Pinpoint the cell where the given text exists, returning its (x, y) midpoint coordinate. 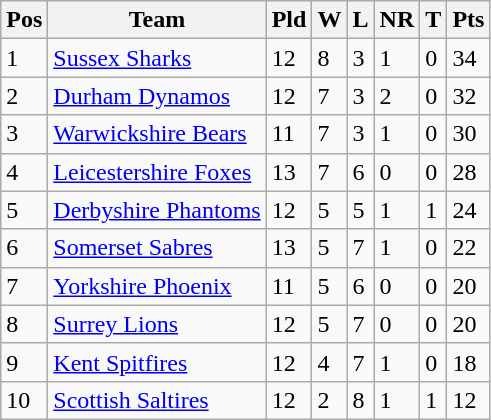
L (360, 20)
32 (468, 96)
18 (468, 362)
28 (468, 172)
Durham Dynamos (157, 96)
Warwickshire Bears (157, 134)
NR (397, 20)
W (330, 20)
34 (468, 58)
Yorkshire Phoenix (157, 286)
Somerset Sabres (157, 248)
Pos (24, 20)
T (434, 20)
9 (24, 362)
Kent Spitfires (157, 362)
30 (468, 134)
22 (468, 248)
Pld (289, 20)
24 (468, 210)
Derbyshire Phantoms (157, 210)
Team (157, 20)
Scottish Saltires (157, 400)
Pts (468, 20)
Sussex Sharks (157, 58)
10 (24, 400)
Leicestershire Foxes (157, 172)
Surrey Lions (157, 324)
